Locate the cell with the specified text and output its (x, y) center coordinate. 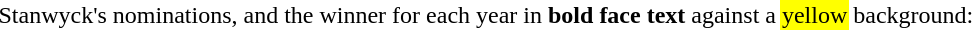
yellow (814, 15)
